For the text-containing cell, return its midpoint in (X, Y) coordinate format. 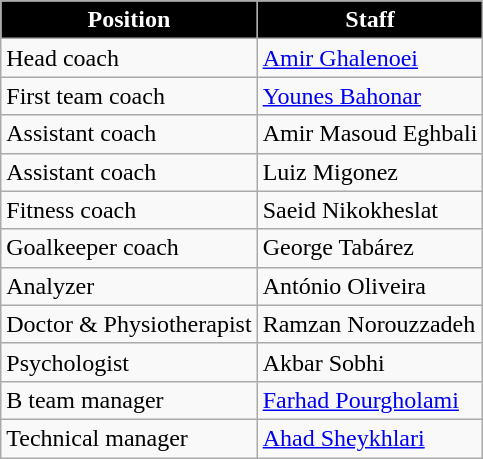
Staff (370, 20)
George Tabárez (370, 248)
Doctor & Physiotherapist (129, 324)
Akbar Sobhi (370, 362)
Younes Bahonar (370, 96)
Analyzer (129, 286)
António Oliveira (370, 286)
Position (129, 20)
Amir Masoud Eghbali (370, 134)
B team manager (129, 400)
Fitness coach (129, 210)
Head coach (129, 58)
Ramzan Norouzzadeh (370, 324)
Technical manager (129, 438)
Ahad Sheykhlari (370, 438)
Saeid Nikokheslat (370, 210)
Farhad Pourgholami (370, 400)
First team coach (129, 96)
Psychologist (129, 362)
Amir Ghalenoei (370, 58)
Luiz Migonez (370, 172)
Goalkeeper coach (129, 248)
